Pinpoint the cell where the given text exists, returning its [x, y] midpoint coordinate. 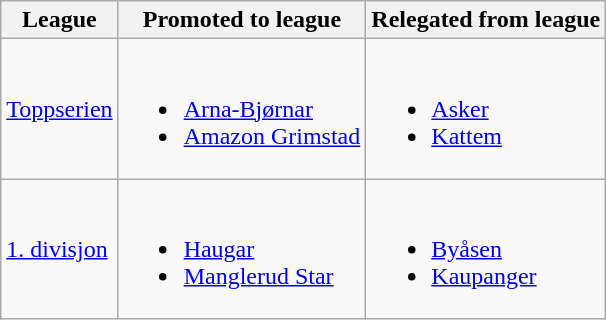
Relegated from league [486, 20]
ByåsenKaupanger [486, 249]
Toppserien [60, 109]
League [60, 20]
AskerKattem [486, 109]
Promoted to league [242, 20]
HaugarManglerud Star [242, 249]
1. divisjon [60, 249]
Arna-BjørnarAmazon Grimstad [242, 109]
